Scan for the cell matching the given text and deliver its [x, y] coordinate at center. 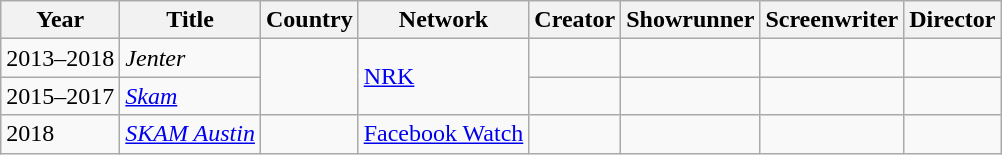
Facebook Watch [444, 134]
Title [190, 20]
NRK [444, 77]
Year [60, 20]
Showrunner [690, 20]
Country [309, 20]
2015–2017 [60, 96]
Jenter [190, 58]
Skam [190, 96]
Screenwriter [832, 20]
SKAM Austin [190, 134]
2018 [60, 134]
Director [952, 20]
Creator [575, 20]
Network [444, 20]
2013–2018 [60, 58]
